Detect which cell encompasses the target text, then output its (X, Y) center coordinate. 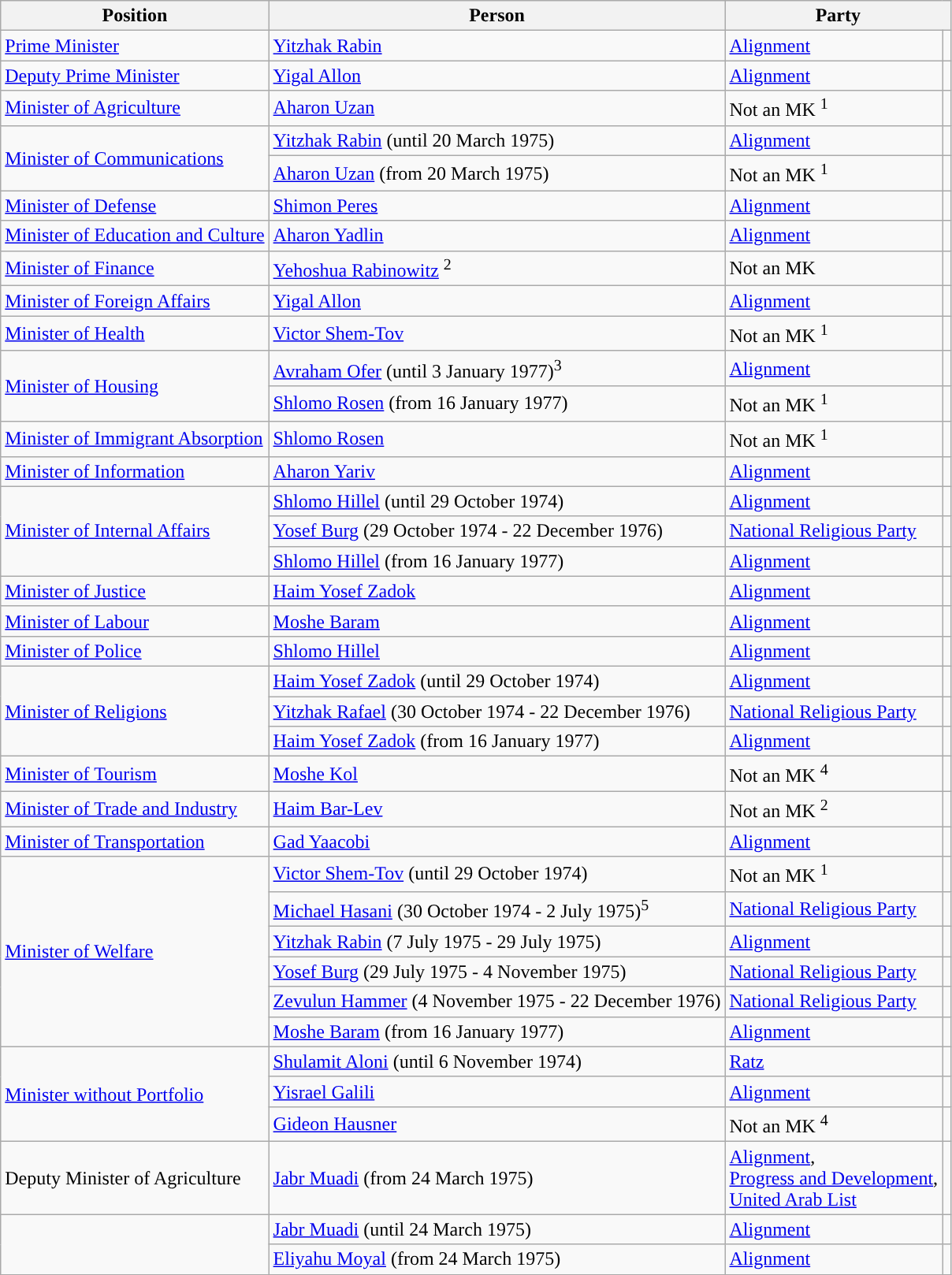
Michael Hasani (30 October 1974 - 2 July 1975)5 (496, 909)
Yitzhak Rabin (7 July 1975 - 29 July 1975) (496, 942)
Minister of Agriculture (135, 109)
Minister of Information (135, 471)
Minister of Internal Affairs (135, 531)
Gideon Hausner (496, 1124)
Jabr Muadi (from 24 March 1975) (496, 1178)
Shimon Peres (496, 206)
Minister of Trade and Industry (135, 808)
Not an MK 2 (834, 808)
Minister of Defense (135, 206)
Minister of Religions (135, 712)
Gad Yaacobi (496, 842)
Aharon Yariv (496, 471)
Aharon Uzan (from 20 March 1975) (496, 173)
Aharon Uzan (496, 109)
Avraham Ofer (until 3 January 1977)3 (496, 369)
Moshe Baram (from 16 January 1977) (496, 1032)
Minister of Housing (135, 386)
Alignment,Progress and Development,United Arab List (834, 1178)
Prime Minister (135, 46)
Moshe Baram (496, 621)
Person (496, 16)
Haim Bar-Lev (496, 808)
Minister of Transportation (135, 842)
Victor Shem-Tov (496, 334)
Not an MK (834, 268)
Shlomo Rosen (496, 440)
Yosef Burg (29 July 1975 - 4 November 1975) (496, 972)
Minister of Education and Culture (135, 236)
Shulamit Aloni (until 6 November 1974) (496, 1061)
Yitzhak Rabin (496, 46)
Haim Yosef Zadok (until 29 October 1974) (496, 682)
Haim Yosef Zadok (496, 591)
Deputy Prime Minister (135, 76)
Minister of Finance (135, 268)
Shlomo Hillel (496, 651)
Party (839, 16)
Deputy Minister of Agriculture (135, 1178)
Jabr Muadi (until 24 March 1975) (496, 1229)
Yosef Burg (29 October 1974 - 22 December 1976) (496, 531)
Minister of Health (135, 334)
Zevulun Hammer (4 November 1975 - 22 December 1976) (496, 1002)
Position (135, 16)
Minister of Foreign Affairs (135, 301)
Minister of Welfare (135, 952)
Minister without Portfolio (135, 1094)
Yisrael Galili (496, 1091)
Ratz (834, 1061)
Eliyahu Moyal (from 24 March 1975) (496, 1259)
Yitzhak Rafael (30 October 1974 - 22 December 1976) (496, 712)
Haim Yosef Zadok (from 16 January 1977) (496, 742)
Minister of Justice (135, 591)
Yehoshua Rabinowitz 2 (496, 268)
Minister of Immigrant Absorption (135, 440)
Minister of Tourism (135, 774)
Minister of Communications (135, 158)
Yitzhak Rabin (until 20 March 1975) (496, 140)
Victor Shem-Tov (until 29 October 1974) (496, 875)
Shlomo Rosen (from 16 January 1977) (496, 403)
Shlomo Hillel (until 29 October 1974) (496, 501)
Minister of Police (135, 651)
Shlomo Hillel (from 16 January 1977) (496, 561)
Minister of Labour (135, 621)
Aharon Yadlin (496, 236)
Moshe Kol (496, 774)
